Detect which cell encompasses the target text, then output its (X, Y) center coordinate. 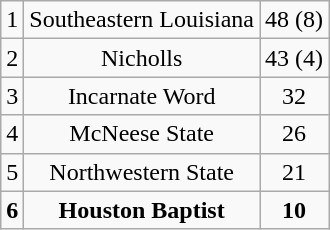
43 (4) (294, 58)
6 (12, 210)
Nicholls (142, 58)
21 (294, 172)
26 (294, 134)
3 (12, 96)
10 (294, 210)
Houston Baptist (142, 210)
Incarnate Word (142, 96)
5 (12, 172)
48 (8) (294, 20)
1 (12, 20)
McNeese State (142, 134)
32 (294, 96)
4 (12, 134)
Northwestern State (142, 172)
2 (12, 58)
Southeastern Louisiana (142, 20)
